Return (x, y) of the center of cell containing provided text 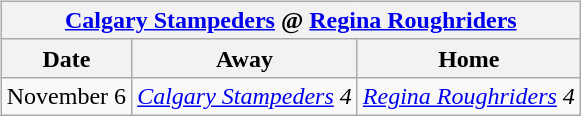
Calgary Stampeders @ Regina Roughriders (290, 20)
Home (468, 58)
Date (66, 58)
Calgary Stampeders 4 (245, 96)
Regina Roughriders 4 (468, 96)
November 6 (66, 96)
Away (245, 58)
